Find where the given text appears and provide that cell's center as [X, Y] coordinate. 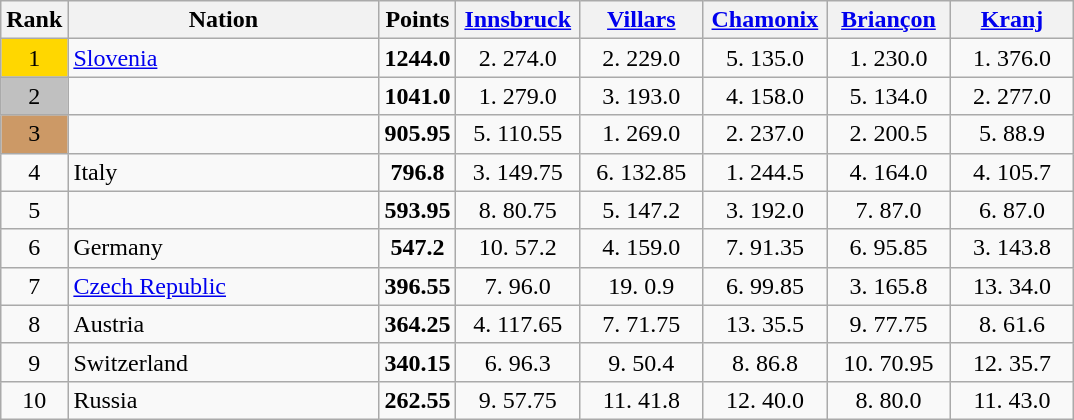
6. 95.85 [889, 248]
8. 80.0 [889, 400]
796.8 [418, 172]
11. 41.8 [642, 400]
9 [34, 362]
Rank [34, 20]
1041.0 [418, 96]
Kranj [1012, 20]
2. 277.0 [1012, 96]
1. 269.0 [642, 134]
8. 80.75 [518, 210]
6. 132.85 [642, 172]
10 [34, 400]
Russia [224, 400]
12. 35.7 [1012, 362]
1. 279.0 [518, 96]
19. 0.9 [642, 286]
12. 40.0 [765, 400]
9. 57.75 [518, 400]
4. 164.0 [889, 172]
4. 158.0 [765, 96]
3. 149.75 [518, 172]
396.55 [418, 286]
6. 87.0 [1012, 210]
1 [34, 58]
Innsbruck [518, 20]
1. 230.0 [889, 58]
262.55 [418, 400]
13. 35.5 [765, 324]
3. 192.0 [765, 210]
6. 96.3 [518, 362]
5. 134.0 [889, 96]
5. 88.9 [1012, 134]
Briançon [889, 20]
4. 159.0 [642, 248]
4. 117.65 [518, 324]
13. 34.0 [1012, 286]
5. 147.2 [642, 210]
7. 71.75 [642, 324]
2. 229.0 [642, 58]
8. 86.8 [765, 362]
Villars [642, 20]
3. 143.8 [1012, 248]
905.95 [418, 134]
10. 70.95 [889, 362]
340.15 [418, 362]
11. 43.0 [1012, 400]
Chamonix [765, 20]
5. 135.0 [765, 58]
7. 87.0 [889, 210]
3. 165.8 [889, 286]
Austria [224, 324]
8. 61.6 [1012, 324]
3 [34, 134]
4. 105.7 [1012, 172]
Switzerland [224, 362]
Nation [224, 20]
2 [34, 96]
364.25 [418, 324]
Germany [224, 248]
593.95 [418, 210]
8 [34, 324]
2. 274.0 [518, 58]
7 [34, 286]
9. 77.75 [889, 324]
547.2 [418, 248]
4 [34, 172]
Points [418, 20]
3. 193.0 [642, 96]
5 [34, 210]
7. 96.0 [518, 286]
1. 376.0 [1012, 58]
6 [34, 248]
10. 57.2 [518, 248]
9. 50.4 [642, 362]
Slovenia [224, 58]
Italy [224, 172]
1. 244.5 [765, 172]
Czech Republic [224, 286]
1244.0 [418, 58]
7. 91.35 [765, 248]
2. 200.5 [889, 134]
6. 99.85 [765, 286]
5. 110.55 [518, 134]
2. 237.0 [765, 134]
